Capture the cell that displays the provided text and extract its [X, Y] central coordinate. 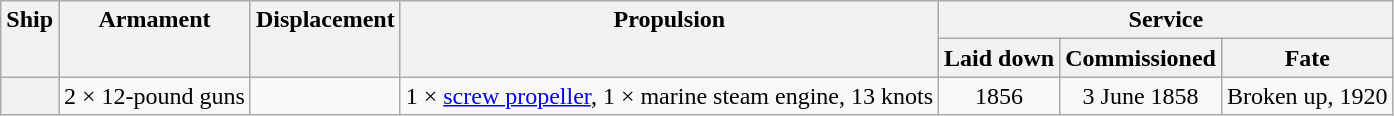
2 × 12-pound guns [155, 96]
Service [1166, 20]
Armament [155, 39]
Displacement [325, 39]
Ship [30, 39]
1856 [1000, 96]
Broken up, 1920 [1307, 96]
Commissioned [1141, 58]
1 × screw propeller, 1 × marine steam engine, 13 knots [669, 96]
Propulsion [669, 39]
Fate [1307, 58]
Laid down [1000, 58]
3 June 1858 [1141, 96]
